Extract the (X, Y) coordinate from the center of the cell holding the provided text.  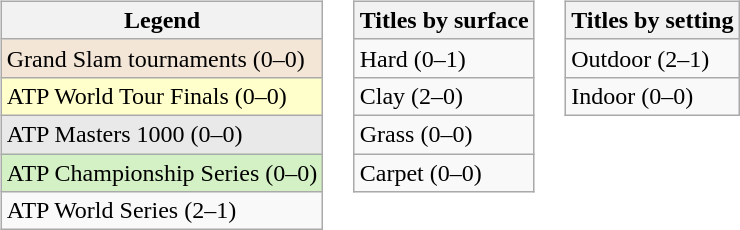
Outdoor (2–1) (652, 58)
ATP Masters 1000 (0–0) (162, 134)
Hard (0–1) (444, 58)
Legend (162, 20)
Grass (0–0) (444, 134)
Carpet (0–0) (444, 173)
Clay (2–0) (444, 96)
ATP Championship Series (0–0) (162, 173)
ATP World Tour Finals (0–0) (162, 96)
ATP World Series (2–1) (162, 211)
Indoor (0–0) (652, 96)
Titles by setting (652, 20)
Titles by surface (444, 20)
Grand Slam tournaments (0–0) (162, 58)
